Return (X, Y) of the center of cell containing provided text 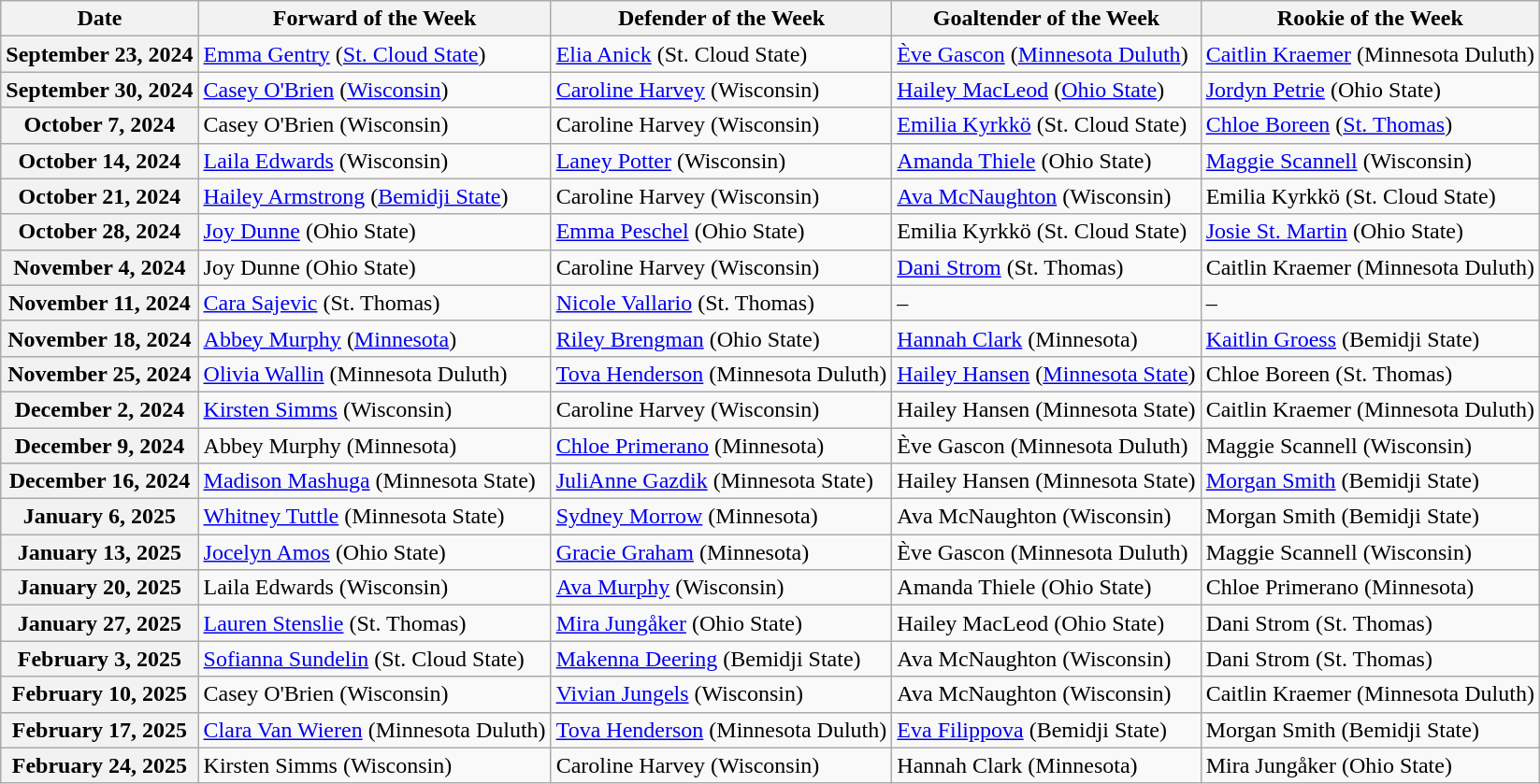
January 20, 2025 (99, 588)
Laney Potter (Wisconsin) (722, 161)
Olivia Wallin (Minnesota Duluth) (374, 374)
February 3, 2025 (99, 659)
Cara Sajevic (St. Thomas) (374, 303)
January 6, 2025 (99, 517)
Gracie Graham (Minnesota) (722, 552)
October 28, 2024 (99, 232)
Madison Mashuga (Minnesota State) (374, 481)
December 16, 2024 (99, 481)
Sofianna Sundelin (St. Cloud State) (374, 659)
Eva Filippova (Bemidji State) (1046, 730)
Hailey Armstrong (Bemidji State) (374, 196)
Elia Anick (St. Cloud State) (722, 54)
Whitney Tuttle (Minnesota State) (374, 517)
December 2, 2024 (99, 409)
Emma Gentry (St. Cloud State) (374, 54)
JuliAnne Gazdik (Minnesota State) (722, 481)
Lauren Stenslie (St. Thomas) (374, 623)
February 24, 2025 (99, 765)
Date (99, 19)
February 10, 2025 (99, 694)
January 27, 2025 (99, 623)
October 7, 2024 (99, 125)
Ava Murphy (Wisconsin) (722, 588)
Clara Van Wieren (Minnesota Duluth) (374, 730)
Josie St. Martin (Ohio State) (1370, 232)
Jordyn Petrie (Ohio State) (1370, 90)
September 30, 2024 (99, 90)
September 23, 2024 (99, 54)
Emma Peschel (Ohio State) (722, 232)
Nicole Vallario (St. Thomas) (722, 303)
November 4, 2024 (99, 267)
Rookie of the Week (1370, 19)
January 13, 2025 (99, 552)
November 25, 2024 (99, 374)
Riley Brengman (Ohio State) (722, 338)
Vivian Jungels (Wisconsin) (722, 694)
Jocelyn Amos (Ohio State) (374, 552)
October 14, 2024 (99, 161)
Goaltender of the Week (1046, 19)
November 11, 2024 (99, 303)
November 18, 2024 (99, 338)
October 21, 2024 (99, 196)
Forward of the Week (374, 19)
December 9, 2024 (99, 446)
February 17, 2025 (99, 730)
Makenna Deering (Bemidji State) (722, 659)
Sydney Morrow (Minnesota) (722, 517)
Defender of the Week (722, 19)
Kaitlin Groess (Bemidji State) (1370, 338)
